Pinpoint the cell where the given text exists, returning its [x, y] midpoint coordinate. 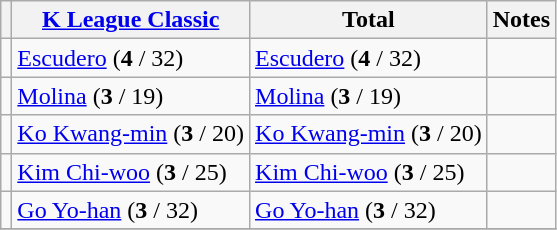
K League Classic [131, 20]
Notes [521, 20]
Total [369, 20]
